Return the (X, Y) coordinate for the center point of the cell that contains the specified text.  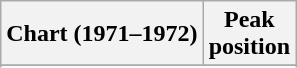
Peakposition (249, 34)
Chart (1971–1972) (102, 34)
